Detect which cell encompasses the target text, then output its (x, y) center coordinate. 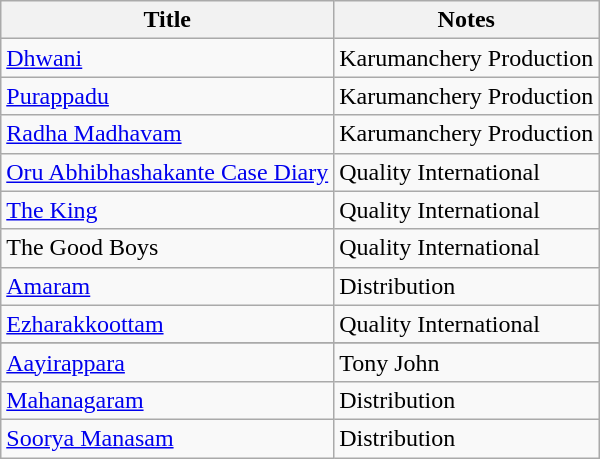
Soorya Manasam (168, 438)
Oru Abhibhashakante Case Diary (168, 172)
Aayirappara (168, 362)
Ezharakkoottam (168, 324)
Tony John (466, 362)
Purappadu (168, 96)
Dhwani (168, 58)
The Good Boys (168, 248)
The King (168, 210)
Title (168, 20)
Amaram (168, 286)
Mahanagaram (168, 400)
Radha Madhavam (168, 134)
Notes (466, 20)
